Identify which cell holds the provided text, then report its [X, Y] central coordinate. 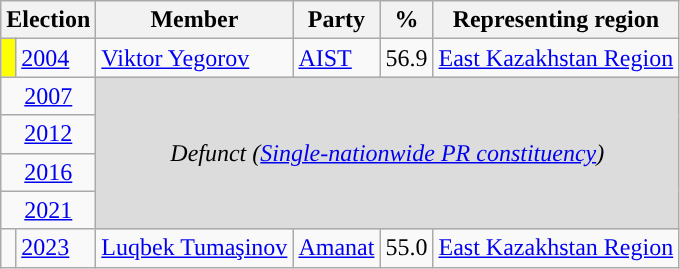
Party [336, 20]
2004 [56, 58]
Representing region [556, 20]
Member [194, 20]
% [406, 20]
Viktor Yegorov [194, 58]
Election [48, 20]
Defunct (Single-nationwide PR constituency) [388, 153]
55.0 [406, 248]
2021 [48, 210]
AIST [336, 58]
2007 [48, 96]
Luqbek Tumaşinov [194, 248]
2016 [48, 172]
56.9 [406, 58]
2012 [48, 134]
2023 [56, 248]
Amanat [336, 248]
